Search for the cell housing the specified text and yield its [X, Y] center coordinate. 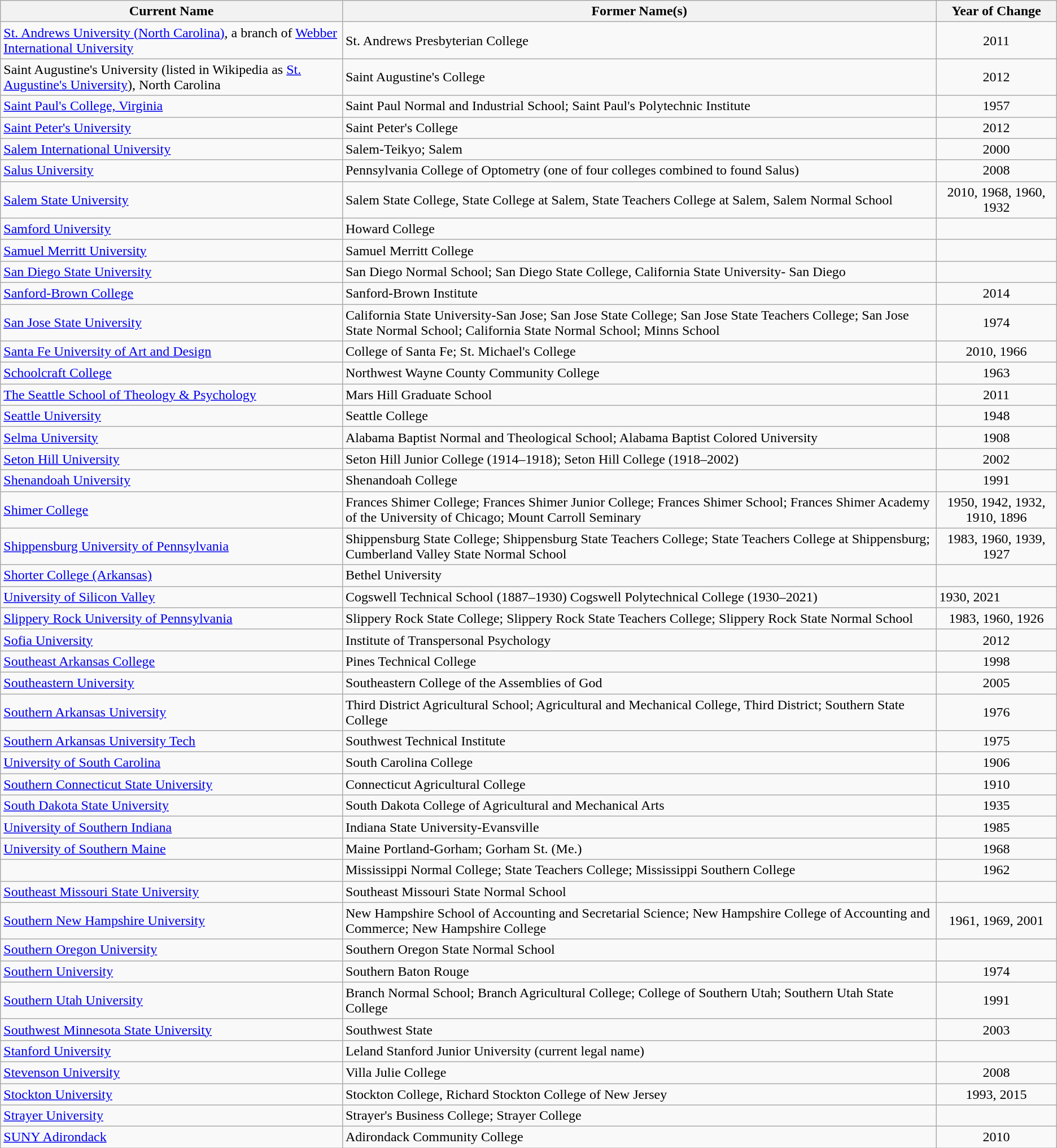
Southeast Missouri State Normal School [639, 892]
Shippensburg State College; Shippensburg State Teachers College; State Teachers College at Shippensburg; Cumberland Valley State Normal School [639, 547]
Former Name(s) [639, 11]
Southern University [172, 971]
1976 [996, 712]
Mississippi Normal College; State Teachers College; Mississippi Southern College [639, 870]
South Carolina College [639, 763]
Pennsylvania College of Optometry (one of four colleges combined to found Salus) [639, 171]
1962 [996, 870]
South Dakota College of Agricultural and Mechanical Arts [639, 806]
Shorter College (Arkansas) [172, 575]
Selma University [172, 438]
San Diego Normal School; San Diego State College, California State University- San Diego [639, 272]
1948 [996, 416]
1961, 1969, 2001 [996, 920]
Samuel Merritt College [639, 250]
Shimer College [172, 509]
Cogswell Technical School (1887–1930) Cogswell Polytechnical College (1930–2021) [639, 597]
1910 [996, 784]
Year of Change [996, 11]
Salem State University [172, 200]
2003 [996, 1029]
The Seattle School of Theology & Psychology [172, 395]
1908 [996, 438]
Mars Hill Graduate School [639, 395]
Saint Peter's College [639, 128]
1975 [996, 741]
Southwest Technical Institute [639, 741]
Salem-Teikyo; Salem [639, 149]
Seattle University [172, 416]
Branch Normal School; Branch Agricultural College; College of Southern Utah; Southern Utah State College [639, 1001]
Samuel Merritt University [172, 250]
2014 [996, 293]
Stockton University [172, 1094]
Saint Augustine's University (listed in Wikipedia as St. Augustine's University), North Carolina [172, 77]
Seton Hill University [172, 459]
Strayer University [172, 1116]
San Jose State University [172, 322]
1935 [996, 806]
2010 [996, 1137]
South Dakota State University [172, 806]
Pines Technical College [639, 661]
Slippery Rock State College; Slippery Rock State Teachers College; Slippery Rock State Normal School [639, 618]
Southeast Arkansas College [172, 661]
Schoolcraft College [172, 373]
1993, 2015 [996, 1094]
Saint Paul's College, Virginia [172, 106]
Southern Oregon University [172, 950]
Southwest Minnesota State University [172, 1029]
University of Southern Indiana [172, 827]
Strayer's Business College; Strayer College [639, 1116]
St. Andrews Presbyterian College [639, 41]
Southeastern University [172, 683]
Current Name [172, 11]
1957 [996, 106]
University of Southern Maine [172, 849]
Saint Paul Normal and Industrial School; Saint Paul's Polytechnic Institute [639, 106]
1985 [996, 827]
Southeast Missouri State University [172, 892]
2000 [996, 149]
Santa Fe University of Art and Design [172, 352]
Southern Arkansas University [172, 712]
1963 [996, 373]
Stevenson University [172, 1072]
Alabama Baptist Normal and Theological School; Alabama Baptist Colored University [639, 438]
Villa Julie College [639, 1072]
Southeastern College of the Assemblies of God [639, 683]
Salus University [172, 171]
San Diego State University [172, 272]
Samford University [172, 229]
Southern Baton Rouge [639, 971]
2005 [996, 683]
2010, 1968, 1960, 1932 [996, 200]
Southern Connecticut State University [172, 784]
Seton Hill Junior College (1914–1918); Seton Hill College (1918–2002) [639, 459]
Northwest Wayne County Community College [639, 373]
2010, 1966 [996, 352]
1930, 2021 [996, 597]
Southwest State [639, 1029]
Southern Oregon State Normal School [639, 950]
Bethel University [639, 575]
Indiana State University-Evansville [639, 827]
Leland Stanford Junior University (current legal name) [639, 1051]
Sanford-Brown Institute [639, 293]
Maine Portland-Gorham; Gorham St. (Me.) [639, 849]
1998 [996, 661]
Seattle College [639, 416]
Connecticut Agricultural College [639, 784]
Sofia University [172, 640]
2002 [996, 459]
Saint Peter's University [172, 128]
Southern New Hampshire University [172, 920]
Shenandoah College [639, 481]
Third District Agricultural School; Agricultural and Mechanical College, Third District; Southern State College [639, 712]
SUNY Adirondack [172, 1137]
Southern Utah University [172, 1001]
University of Silicon Valley [172, 597]
Adirondack Community College [639, 1137]
Salem International University [172, 149]
1906 [996, 763]
St. Andrews University (North Carolina), a branch of Webber International University [172, 41]
Salem State College, State College at Salem, State Teachers College at Salem, Salem Normal School [639, 200]
Institute of Transpersonal Psychology [639, 640]
1983, 1960, 1939, 1927 [996, 547]
College of Santa Fe; St. Michael's College [639, 352]
Shenandoah University [172, 481]
Saint Augustine's College [639, 77]
Stockton College, Richard Stockton College of New Jersey [639, 1094]
1968 [996, 849]
Stanford University [172, 1051]
Slippery Rock University of Pennsylvania [172, 618]
University of South Carolina [172, 763]
Sanford-Brown College [172, 293]
New Hampshire School of Accounting and Secretarial Science; New Hampshire College of Accounting and Commerce; New Hampshire College [639, 920]
Howard College [639, 229]
Southern Arkansas University Tech [172, 741]
Shippensburg University of Pennsylvania [172, 547]
1950, 1942, 1932, 1910, 1896 [996, 509]
1983, 1960, 1926 [996, 618]
